Detect which cell encompasses the target text, then output its [X, Y] center coordinate. 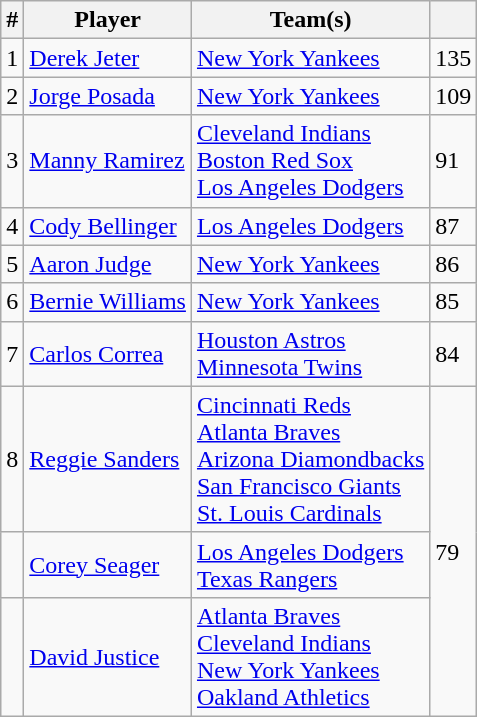
5 [12, 264]
7 [12, 354]
4 [12, 226]
8 [12, 459]
6 [12, 302]
Los Angeles Dodgers [310, 226]
87 [454, 226]
Derek Jeter [108, 58]
91 [454, 161]
Jorge Posada [108, 96]
3 [12, 161]
# [12, 20]
Atlanta BravesCleveland IndiansNew York YankeesOakland Athletics [310, 656]
Corey Seager [108, 564]
Los Angeles DodgersTexas Rangers [310, 564]
Cody Bellinger [108, 226]
79 [454, 551]
86 [454, 264]
David Justice [108, 656]
Houston AstrosMinnesota Twins [310, 354]
Reggie Sanders [108, 459]
2 [12, 96]
Bernie Williams [108, 302]
1 [12, 58]
Player [108, 20]
Carlos Correa [108, 354]
Manny Ramirez [108, 161]
Cincinnati RedsAtlanta BravesArizona DiamondbacksSan Francisco GiantsSt. Louis Cardinals [310, 459]
Cleveland IndiansBoston Red SoxLos Angeles Dodgers [310, 161]
135 [454, 58]
Team(s) [310, 20]
84 [454, 354]
Aaron Judge [108, 264]
85 [454, 302]
109 [454, 96]
